Find where the given text appears and provide that cell's center as (x, y) coordinate. 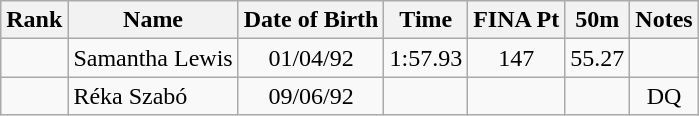
01/04/92 (311, 58)
Name (153, 20)
50m (598, 20)
Time (426, 20)
147 (516, 58)
FINA Pt (516, 20)
55.27 (598, 58)
Réka Szabó (153, 96)
1:57.93 (426, 58)
Date of Birth (311, 20)
DQ (664, 96)
Samantha Lewis (153, 58)
Rank (34, 20)
Notes (664, 20)
09/06/92 (311, 96)
